Extract the [x, y] coordinate from the center of the cell holding the provided text.  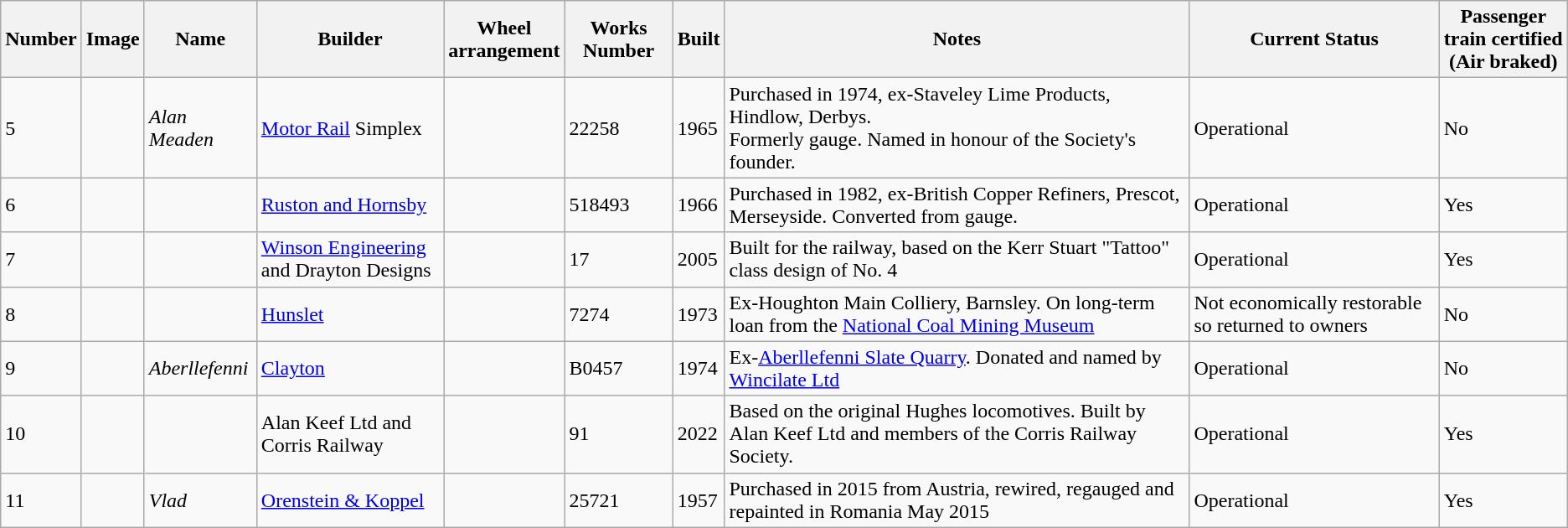
Purchased in 2015 from Austria, rewired, regauged and repainted in Romania May 2015 [957, 500]
Ruston and Hornsby [350, 204]
Image [112, 39]
1973 [699, 313]
Built [699, 39]
7 [41, 260]
Aberllefenni [200, 369]
11 [41, 500]
Based on the original Hughes locomotives. Built by Alan Keef Ltd and members of the Corris Railway Society. [957, 434]
10 [41, 434]
91 [618, 434]
Builder [350, 39]
Hunslet [350, 313]
Number [41, 39]
9 [41, 369]
25721 [618, 500]
Ex-Aberllefenni Slate Quarry. Donated and named by Wincilate Ltd [957, 369]
Name [200, 39]
Wheel arrangement [504, 39]
Passengertrain certified(Air braked) [1503, 39]
Purchased in 1974, ex-Staveley Lime Products, Hindlow, Derbys.Formerly gauge. Named in honour of the Society's founder. [957, 127]
7274 [618, 313]
Built for the railway, based on the Kerr Stuart "Tattoo" class design of No. 4 [957, 260]
Not economically restorable so returned to owners [1314, 313]
Alan Meaden [200, 127]
Notes [957, 39]
1974 [699, 369]
Clayton [350, 369]
Orenstein & Koppel [350, 500]
22258 [618, 127]
1965 [699, 127]
2022 [699, 434]
Purchased in 1982, ex-British Copper Refiners, Prescot, Merseyside. Converted from gauge. [957, 204]
Vlad [200, 500]
Current Status [1314, 39]
Motor Rail Simplex [350, 127]
1957 [699, 500]
2005 [699, 260]
Works Number [618, 39]
1966 [699, 204]
6 [41, 204]
518493 [618, 204]
B0457 [618, 369]
8 [41, 313]
5 [41, 127]
Ex-Houghton Main Colliery, Barnsley. On long-term loan from the National Coal Mining Museum [957, 313]
Winson Engineering and Drayton Designs [350, 260]
17 [618, 260]
Alan Keef Ltd and Corris Railway [350, 434]
